Detect which cell encompasses the target text, then output its [X, Y] center coordinate. 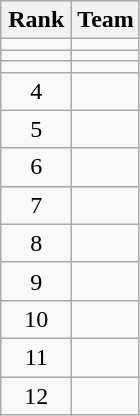
5 [36, 129]
12 [36, 395]
11 [36, 357]
Team [106, 20]
Rank [36, 20]
6 [36, 167]
4 [36, 91]
7 [36, 205]
8 [36, 243]
9 [36, 281]
10 [36, 319]
